Return (x, y) of the center of cell containing provided text 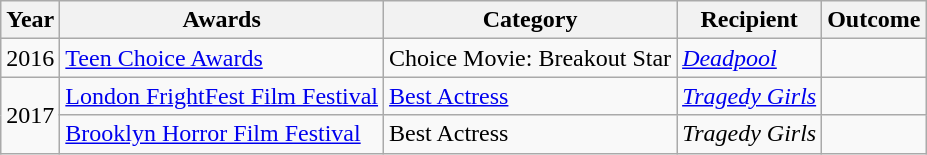
2016 (30, 58)
Brooklyn Horror Film Festival (222, 134)
Recipient (750, 20)
Outcome (874, 20)
Category (530, 20)
London FrightFest Film Festival (222, 96)
Year (30, 20)
2017 (30, 115)
Choice Movie: Breakout Star (530, 58)
Teen Choice Awards (222, 58)
Awards (222, 20)
Deadpool (750, 58)
